Pinpoint the cell where the given text exists, returning its (x, y) midpoint coordinate. 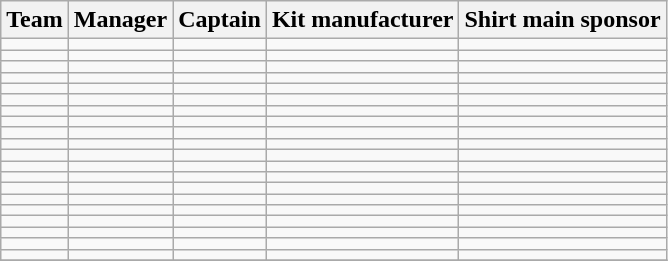
Shirt main sponsor (562, 20)
Captain (220, 20)
Kit manufacturer (362, 20)
Team (35, 20)
Manager (120, 20)
